Capture the cell that displays the provided text and extract its (x, y) central coordinate. 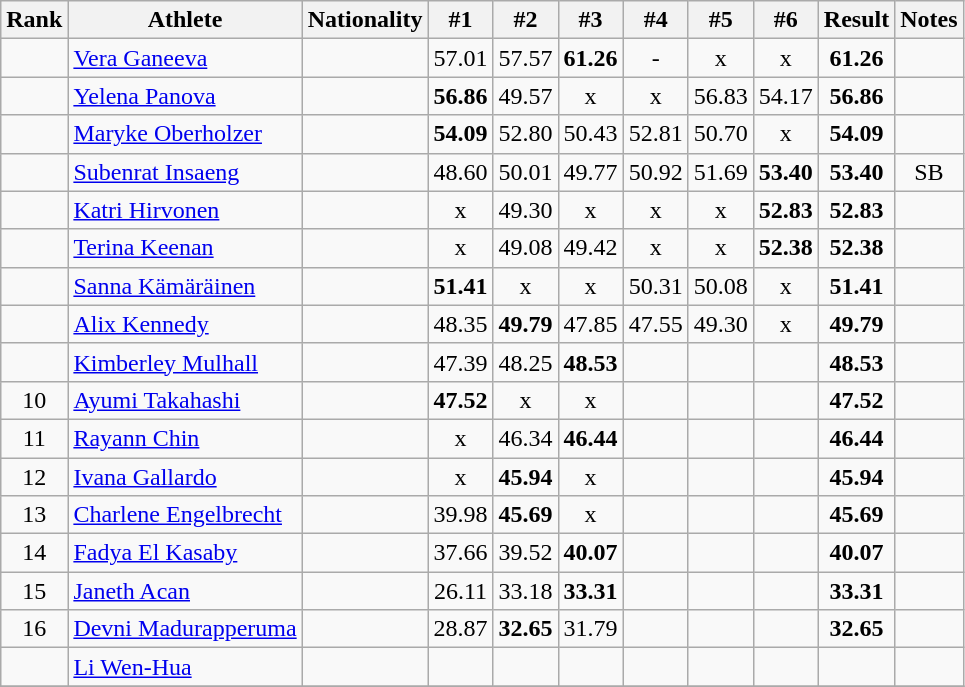
Janeth Acan (185, 591)
Athlete (185, 20)
Sanna Kämäräinen (185, 286)
28.87 (460, 629)
#3 (590, 20)
#4 (656, 20)
50.08 (720, 286)
#1 (460, 20)
39.52 (526, 553)
15 (34, 591)
Maryke Oberholzer (185, 134)
52.81 (656, 134)
39.98 (460, 515)
47.85 (590, 324)
Yelena Panova (185, 96)
16 (34, 629)
Subenrat Insaeng (185, 172)
48.25 (526, 362)
11 (34, 438)
46.34 (526, 438)
Ayumi Takahashi (185, 400)
56.83 (720, 96)
54.17 (786, 96)
50.01 (526, 172)
Fadya El Kasaby (185, 553)
- (656, 58)
#6 (786, 20)
Notes (929, 20)
Charlene Engelbrecht (185, 515)
SB (929, 172)
14 (34, 553)
Terina Keenan (185, 248)
37.66 (460, 553)
49.77 (590, 172)
10 (34, 400)
Result (856, 20)
47.55 (656, 324)
#2 (526, 20)
49.42 (590, 248)
Rayann Chin (185, 438)
49.57 (526, 96)
12 (34, 477)
51.69 (720, 172)
Ivana Gallardo (185, 477)
Vera Ganeeva (185, 58)
50.31 (656, 286)
Nationality (365, 20)
31.79 (590, 629)
13 (34, 515)
57.57 (526, 58)
48.35 (460, 324)
50.70 (720, 134)
Li Wen-Hua (185, 667)
57.01 (460, 58)
47.39 (460, 362)
26.11 (460, 591)
Alix Kennedy (185, 324)
52.80 (526, 134)
50.92 (656, 172)
50.43 (590, 134)
#5 (720, 20)
Devni Madurapperuma (185, 629)
48.60 (460, 172)
49.08 (526, 248)
Katri Hirvonen (185, 210)
Rank (34, 20)
33.18 (526, 591)
Kimberley Mulhall (185, 362)
